Provide the (x, y) coordinate of the cell's center where the given text is located.  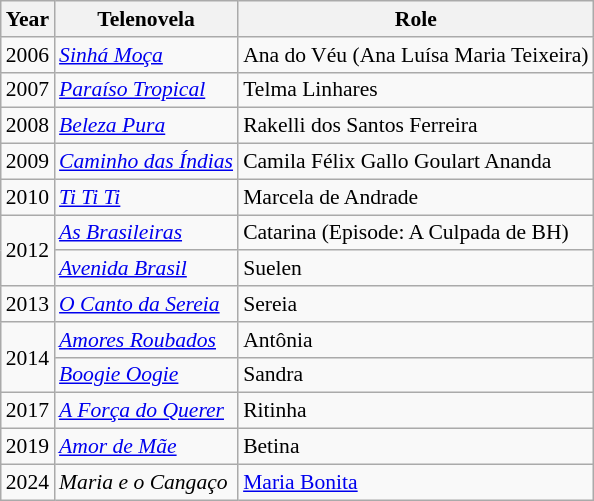
Beleza Pura (146, 126)
Marcela de Andrade (416, 197)
2007 (28, 90)
Paraíso Tropical (146, 90)
Maria Bonita (416, 482)
Betina (416, 447)
Amores Roubados (146, 340)
O Canto da Sereia (146, 304)
Amor de Mãe (146, 447)
2009 (28, 162)
2012 (28, 250)
Maria e o Cangaço (146, 482)
2006 (28, 55)
Caminho das Índias (146, 162)
Avenida Brasil (146, 269)
Rakelli dos Santos Ferreira (416, 126)
Year (28, 19)
As Brasileiras (146, 233)
2013 (28, 304)
2017 (28, 411)
2019 (28, 447)
Role (416, 19)
Camila Félix Gallo Goulart Ananda (416, 162)
Sereia (416, 304)
2010 (28, 197)
Telenovela (146, 19)
Antônia (416, 340)
2014 (28, 358)
Catarina (Episode: A Culpada de BH) (416, 233)
Ana do Véu (Ana Luísa Maria Teixeira) (416, 55)
Ti Ti Ti (146, 197)
Sandra (416, 375)
Telma Linhares (416, 90)
2008 (28, 126)
A Força do Querer (146, 411)
Suelen (416, 269)
Sinhá Moça (146, 55)
Boogie Oogie (146, 375)
Ritinha (416, 411)
2024 (28, 482)
